Extract the (X, Y) coordinate from the center of the cell holding the provided text.  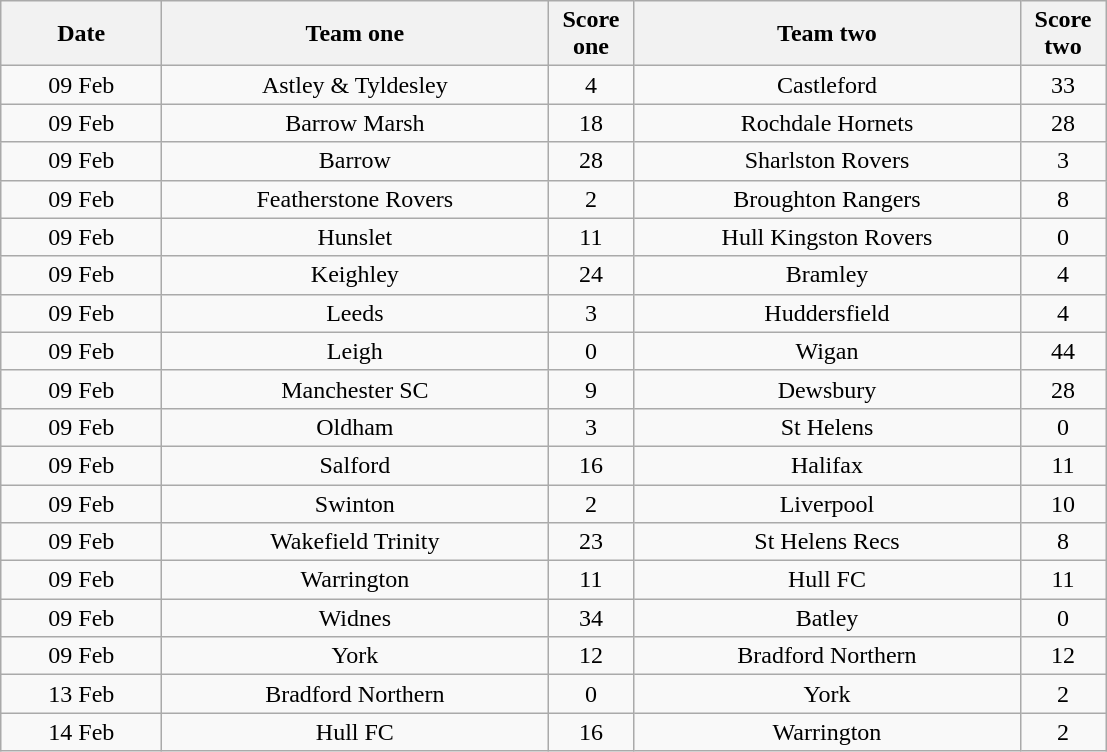
Salford (355, 465)
Team two (827, 34)
23 (591, 542)
Leigh (355, 351)
13 Feb (82, 694)
Huddersfield (827, 313)
Dewsbury (827, 389)
44 (1063, 351)
18 (591, 123)
Liverpool (827, 503)
14 Feb (82, 732)
Featherstone Rovers (355, 199)
Bramley (827, 275)
Oldham (355, 427)
Score one (591, 34)
Broughton Rangers (827, 199)
Widnes (355, 618)
Batley (827, 618)
Date (82, 34)
Team one (355, 34)
St Helens (827, 427)
Sharlston Rovers (827, 161)
Rochdale Hornets (827, 123)
Score two (1063, 34)
33 (1063, 85)
St Helens Recs (827, 542)
Barrow Marsh (355, 123)
Swinton (355, 503)
Keighley (355, 275)
9 (591, 389)
Manchester SC (355, 389)
Hunslet (355, 237)
10 (1063, 503)
34 (591, 618)
Barrow (355, 161)
Astley & Tyldesley (355, 85)
24 (591, 275)
Hull Kingston Rovers (827, 237)
Halifax (827, 465)
Leeds (355, 313)
Wigan (827, 351)
Wakefield Trinity (355, 542)
Castleford (827, 85)
